Scan for the cell matching the given text and deliver its [x, y] coordinate at center. 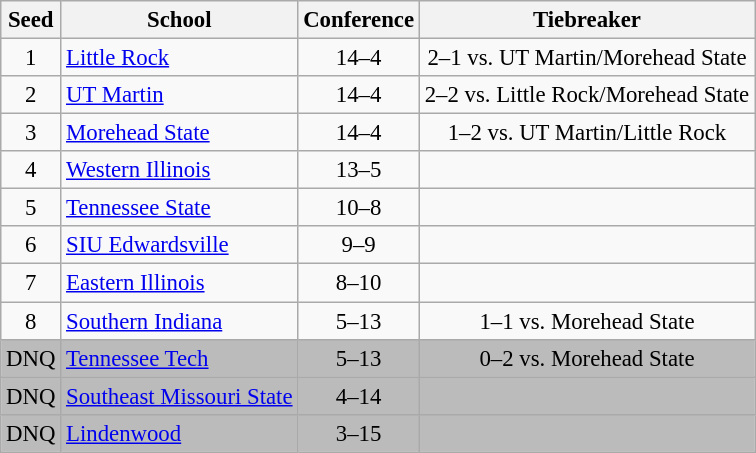
5 [31, 208]
SIU Edwardsville [180, 245]
0–2 vs. Morehead State [586, 358]
Tennessee Tech [180, 358]
4–14 [359, 396]
8 [31, 321]
8–10 [359, 283]
9–9 [359, 245]
Tiebreaker [586, 20]
1–2 vs. UT Martin/Little Rock [586, 133]
10–8 [359, 208]
2–1 vs. UT Martin/Morehead State [586, 58]
Tennessee State [180, 208]
2 [31, 95]
3 [31, 133]
Southeast Missouri State [180, 396]
Eastern Illinois [180, 283]
Western Illinois [180, 170]
7 [31, 283]
1 [31, 58]
Conference [359, 20]
Southern Indiana [180, 321]
13–5 [359, 170]
Little Rock [180, 58]
Seed [31, 20]
2–2 vs. Little Rock/Morehead State [586, 95]
4 [31, 170]
School [180, 20]
1–1 vs. Morehead State [586, 321]
6 [31, 245]
Morehead State [180, 133]
UT Martin [180, 95]
Lindenwood [180, 433]
3–15 [359, 433]
